Provide the [X, Y] coordinate of the cell's center where the given text is located.  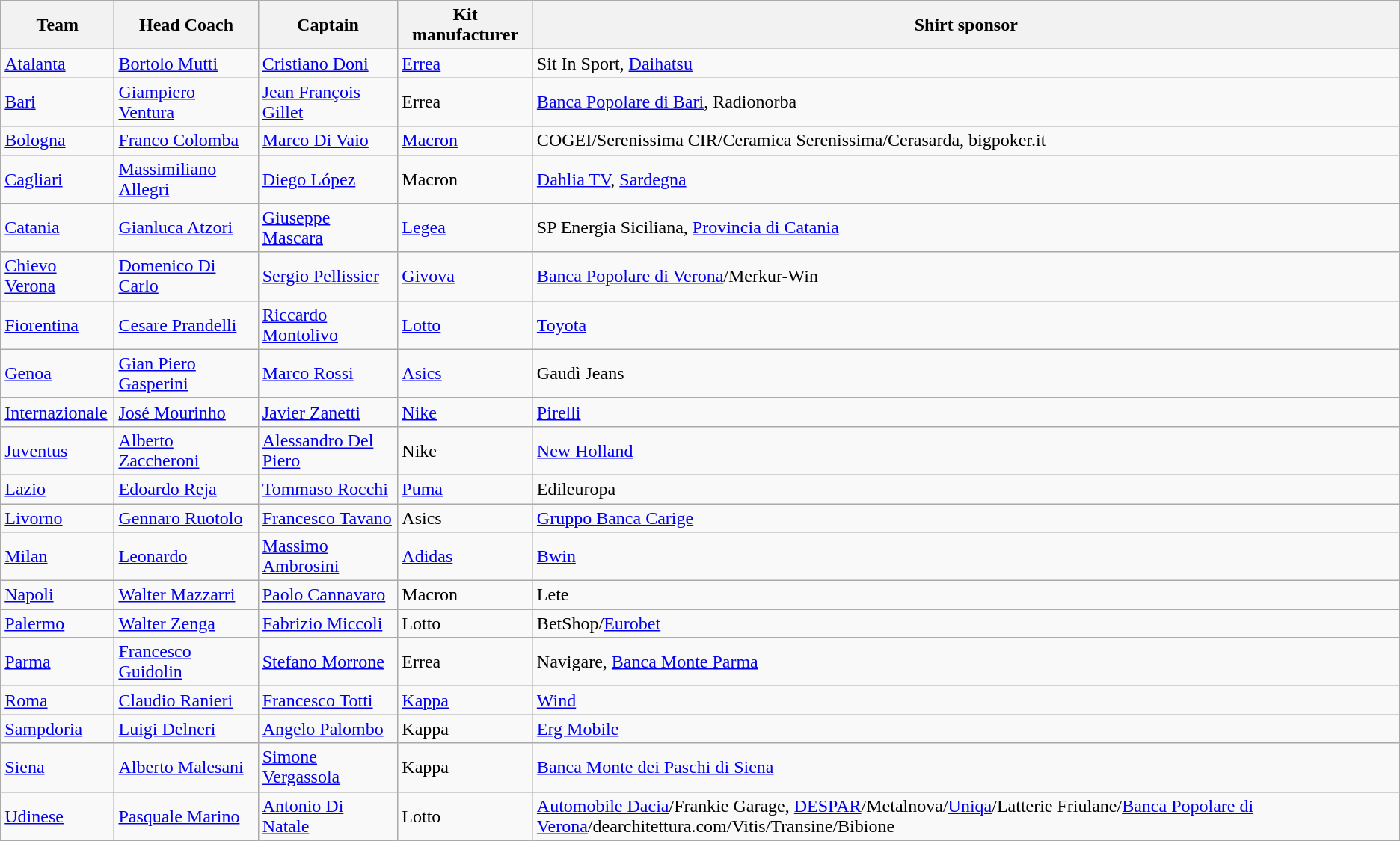
Chievo Verona [58, 277]
Navigare, Banca Monte Parma [966, 662]
Parma [58, 662]
Dahlia TV, Sardegna [966, 179]
Genoa [58, 374]
Udinese [58, 816]
Internazionale [58, 412]
Milan [58, 556]
Tommaso Rocchi [328, 489]
Fiorentina [58, 324]
Marco Rossi [328, 374]
Angelo Palombo [328, 729]
SP Energia Siciliana, Provincia di Catania [966, 227]
Gennaro Ruotolo [186, 518]
Siena [58, 767]
Giuseppe Mascara [328, 227]
Stefano Morrone [328, 662]
Legea [465, 227]
Walter Zenga [186, 623]
Claudio Ranieri [186, 700]
Pirelli [966, 412]
Domenico Di Carlo [186, 277]
Banca Popolare di Verona/Merkur-Win [966, 277]
Napoli [58, 595]
Javier Zanetti [328, 412]
Francesco Guidolin [186, 662]
Bologna [58, 141]
Francesco Tavano [328, 518]
Alberto Zaccheroni [186, 450]
Catania [58, 227]
Leonardo [186, 556]
Edileuropa [966, 489]
Cristiano Doni [328, 64]
Fabrizio Miccoli [328, 623]
Lazio [58, 489]
Sit In Sport, Daihatsu [966, 64]
Head Coach [186, 25]
Alessandro Del Piero [328, 450]
Giampiero Ventura [186, 102]
Sampdoria [58, 729]
Gruppo Banca Carige [966, 518]
Massimiliano Allegri [186, 179]
Bwin [966, 556]
Marco Di Vaio [328, 141]
Cagliari [58, 179]
Cesare Prandelli [186, 324]
Walter Mazzarri [186, 595]
Riccardo Montolivo [328, 324]
BetShop/Eurobet [966, 623]
Automobile Dacia/Frankie Garage, DESPAR/Metalnova/Uniqa/Latterie Friulane/Banca Popolare di Verona/dearchitettura.com/Vitis/Transine/Bibione [966, 816]
Toyota [966, 324]
Shirt sponsor [966, 25]
José Mourinho [186, 412]
Alberto Malesani [186, 767]
Antonio Di Natale [328, 816]
Jean François Gillet [328, 102]
Francesco Totti [328, 700]
Simone Vergassola [328, 767]
Roma [58, 700]
Pasquale Marino [186, 816]
Adidas [465, 556]
Luigi Delneri [186, 729]
Palermo [58, 623]
Givova [465, 277]
Juventus [58, 450]
Sergio Pellissier [328, 277]
Lete [966, 595]
Diego López [328, 179]
Franco Colomba [186, 141]
Banca Monte dei Paschi di Siena [966, 767]
Bari [58, 102]
Edoardo Reja [186, 489]
Atalanta [58, 64]
Kit manufacturer [465, 25]
Erg Mobile [966, 729]
Wind [966, 700]
Gaudì Jeans [966, 374]
Team [58, 25]
Massimo Ambrosini [328, 556]
Banca Popolare di Bari, Radionorba [966, 102]
Puma [465, 489]
Bortolo Mutti [186, 64]
Gianluca Atzori [186, 227]
New Holland [966, 450]
Paolo Cannavaro [328, 595]
COGEI/Serenissima CIR/Ceramica Serenissima/Cerasarda, bigpoker.it [966, 141]
Livorno [58, 518]
Gian Piero Gasperini [186, 374]
Captain [328, 25]
